Return (x, y) of the center of cell containing provided text 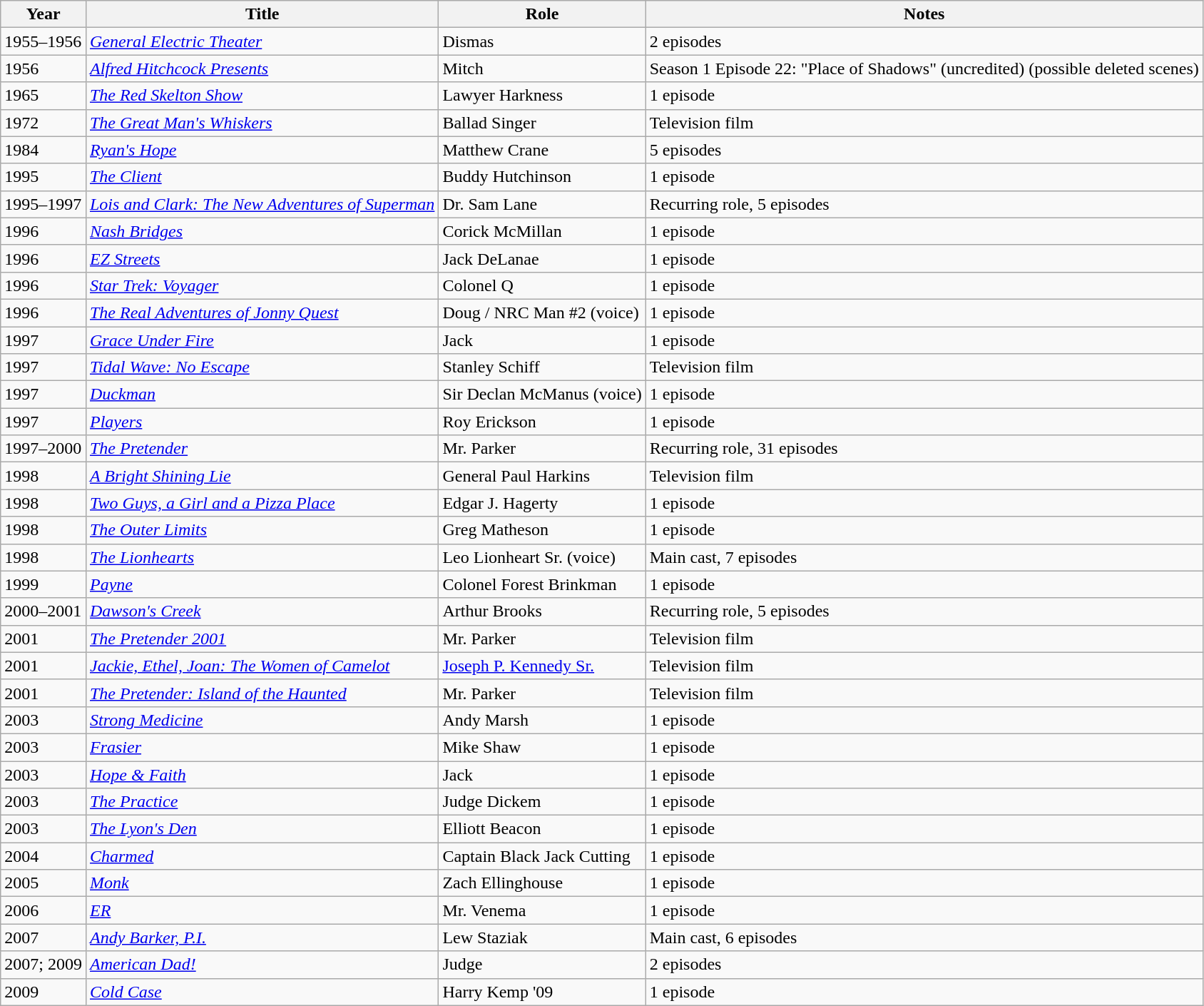
Buddy Hutchinson (542, 177)
2006 (44, 910)
Cold Case (262, 992)
The Pretender (262, 449)
Colonel Q (542, 285)
Stanley Schiff (542, 367)
Monk (262, 883)
Ryan's Hope (262, 150)
Leo Lionheart Sr. (voice) (542, 557)
EZ Streets (262, 258)
Corick McMillan (542, 231)
Hope & Faith (262, 774)
The Practice (262, 802)
Dismas (542, 41)
Matthew Crane (542, 150)
Role (542, 14)
Main cast, 7 episodes (924, 557)
1965 (44, 96)
Two Guys, a Girl and a Pizza Place (262, 503)
Nash Bridges (262, 231)
2009 (44, 992)
Lawyer Harkness (542, 96)
1997–2000 (44, 449)
2004 (44, 856)
Roy Erickson (542, 422)
ER (262, 910)
American Dad! (262, 965)
Edgar J. Hagerty (542, 503)
Main cast, 6 episodes (924, 938)
Judge Dickem (542, 802)
1956 (44, 68)
Notes (924, 14)
2007; 2009 (44, 965)
2005 (44, 883)
Jackie, Ethel, Joan: The Women of Camelot (262, 666)
Recurring role, 31 episodes (924, 449)
Elliott Beacon (542, 829)
The Client (262, 177)
Andy Marsh (542, 720)
Captain Black Jack Cutting (542, 856)
Arthur Brooks (542, 611)
Judge (542, 965)
Mitch (542, 68)
1984 (44, 150)
The Outer Limits (262, 530)
Dr. Sam Lane (542, 204)
Colonel Forest Brinkman (542, 584)
The Red Skelton Show (262, 96)
Greg Matheson (542, 530)
Sir Declan McManus (voice) (542, 395)
Lew Staziak (542, 938)
A Bright Shining Lie (262, 476)
Lois and Clark: The New Adventures of Superman (262, 204)
Players (262, 422)
Season 1 Episode 22: "Place of Shadows" (uncredited) (possible deleted scenes) (924, 68)
General Paul Harkins (542, 476)
2000–2001 (44, 611)
Year (44, 14)
Grace Under Fire (262, 340)
Payne (262, 584)
The Pretender: Island of the Haunted (262, 693)
Charmed (262, 856)
The Great Man's Whiskers (262, 123)
Duckman (262, 395)
Harry Kemp '09 (542, 992)
Strong Medicine (262, 720)
The Real Adventures of Jonny Quest (262, 313)
Alfred Hitchcock Presents (262, 68)
Ballad Singer (542, 123)
The Pretender 2001 (262, 639)
Dawson's Creek (262, 611)
Zach Ellinghouse (542, 883)
1955–1956 (44, 41)
1995 (44, 177)
Tidal Wave: No Escape (262, 367)
Jack DeLanae (542, 258)
1999 (44, 584)
Mike Shaw (542, 747)
General Electric Theater (262, 41)
The Lyon's Den (262, 829)
Title (262, 14)
5 episodes (924, 150)
Andy Barker, P.I. (262, 938)
Star Trek: Voyager (262, 285)
Joseph P. Kennedy Sr. (542, 666)
Mr. Venema (542, 910)
1995–1997 (44, 204)
Doug / NRC Man #2 (voice) (542, 313)
Frasier (262, 747)
The Lionhearts (262, 557)
1972 (44, 123)
2007 (44, 938)
